Scan for the cell matching the given text and deliver its (X, Y) coordinate at center. 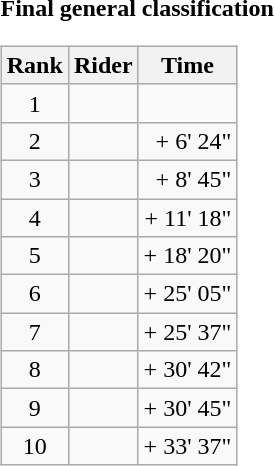
5 (34, 256)
+ 6' 24" (188, 141)
2 (34, 141)
9 (34, 408)
Rank (34, 65)
1 (34, 103)
+ 30' 42" (188, 370)
Rider (103, 65)
7 (34, 332)
10 (34, 446)
+ 33' 37" (188, 446)
+ 25' 37" (188, 332)
+ 11' 18" (188, 217)
+ 30' 45" (188, 408)
Time (188, 65)
4 (34, 217)
+ 8' 45" (188, 179)
6 (34, 294)
3 (34, 179)
8 (34, 370)
+ 25' 05" (188, 294)
+ 18' 20" (188, 256)
